Identify which cell holds the provided text, then report its [X, Y] central coordinate. 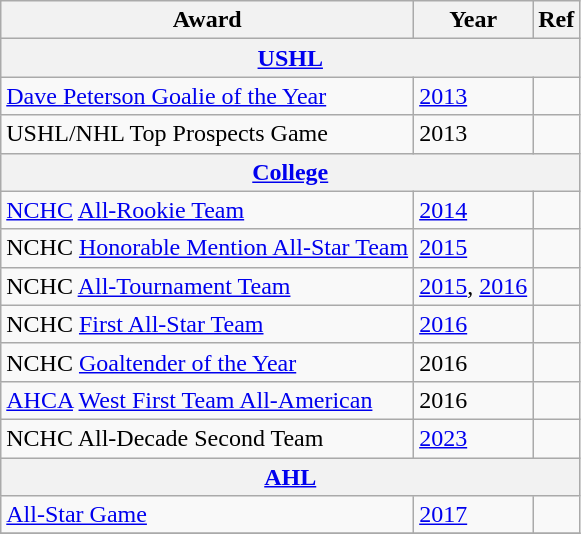
AHL [290, 477]
2014 [474, 210]
2015 [474, 248]
2015, 2016 [474, 286]
NCHC Goaltender of the Year [208, 362]
2023 [474, 438]
2017 [474, 515]
College [290, 172]
NCHC First All-Star Team [208, 324]
NCHC Honorable Mention All-Star Team [208, 248]
Award [208, 20]
Dave Peterson Goalie of the Year [208, 96]
NCHC All-Decade Second Team [208, 438]
NCHC All-Rookie Team [208, 210]
All-Star Game [208, 515]
USHL [290, 58]
Year [474, 20]
NCHC All-Tournament Team [208, 286]
AHCA West First Team All-American [208, 400]
USHL/NHL Top Prospects Game [208, 134]
Ref [556, 20]
